Find where the given text appears and provide that cell's center as (x, y) coordinate. 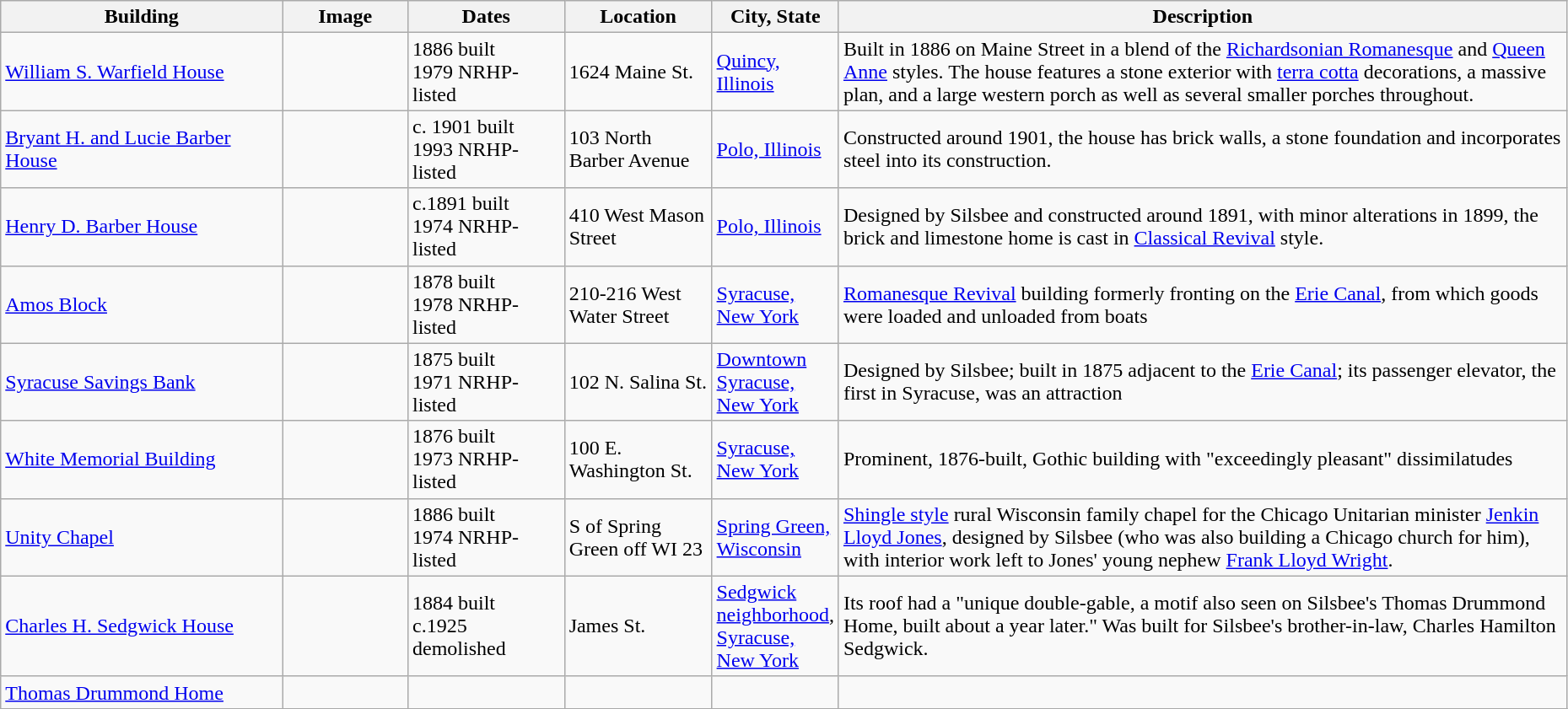
White Memorial Building (142, 459)
Prominent, 1876-built, Gothic building with "exceedingly pleasant" dissimilatudes (1203, 459)
1886 built1974 NRHP-listed (486, 537)
210-216 West Water Street (638, 304)
Designed by Silsbee; built in 1875 adjacent to the Erie Canal; its passenger elevator, the first in Syracuse, was an attraction (1203, 382)
Romanesque Revival building formerly fronting on the Erie Canal, from which goods were loaded and unloaded from boats (1203, 304)
1624 Maine St. (638, 72)
Bryant H. and Lucie Barber House (142, 149)
1876 built1973 NRHP-listed (486, 459)
410 West Mason Street (638, 227)
Sedgwick neighborhood, Syracuse, New York (775, 626)
Downtown Syracuse, New York (775, 382)
City, State (775, 17)
James St. (638, 626)
S of Spring Green off WI 23 (638, 537)
Description (1203, 17)
Henry D. Barber House (142, 227)
Thomas Drummond Home (142, 692)
Dates (486, 17)
100 E. Washington St. (638, 459)
Syracuse Savings Bank (142, 382)
1884 builtc.1925 demolished (486, 626)
Unity Chapel (142, 537)
Constructed around 1901, the house has brick walls, a stone foundation and incorporates steel into its construction. (1203, 149)
Location (638, 17)
Designed by Silsbee and constructed around 1891, with minor alterations in 1899, the brick and limestone home is cast in Classical Revival style. (1203, 227)
Charles H. Sedgwick House (142, 626)
William S. Warfield House (142, 72)
Quincy, Illinois (775, 72)
c. 1901 built1993 NRHP-listed (486, 149)
Building (142, 17)
Image (346, 17)
1878 built1978 NRHP-listed (486, 304)
102 N. Salina St. (638, 382)
Amos Block (142, 304)
Spring Green, Wisconsin (775, 537)
c.1891 built1974 NRHP-listed (486, 227)
1875 built1971 NRHP-listed (486, 382)
103 North Barber Avenue (638, 149)
1886 built1979 NRHP-listed (486, 72)
